Locate the cell with the specified text and output its (X, Y) center coordinate. 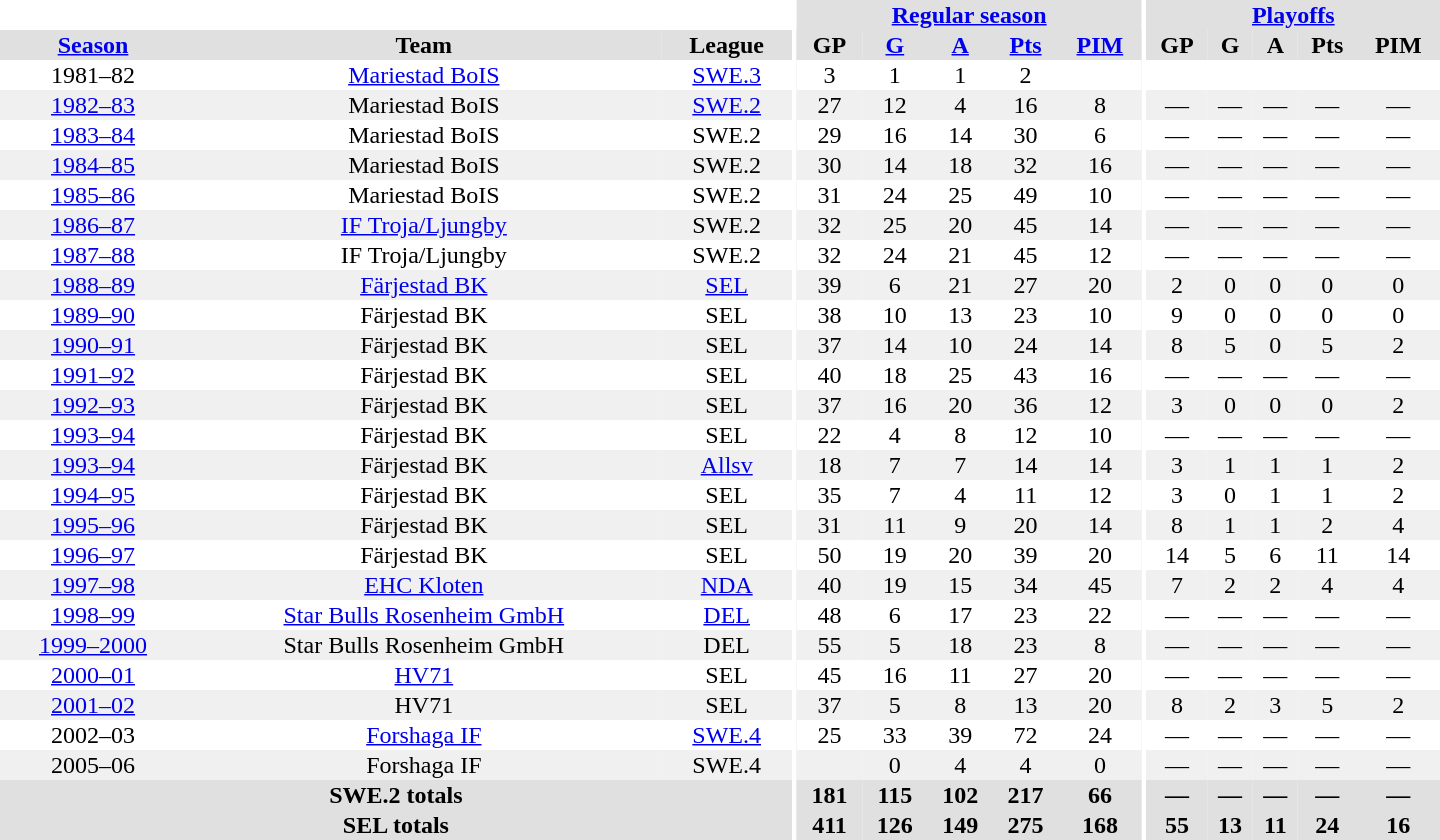
1997–98 (93, 585)
49 (1026, 195)
1999–2000 (93, 645)
115 (894, 795)
48 (830, 615)
126 (894, 825)
Team (424, 45)
43 (1026, 375)
411 (830, 825)
Regular season (970, 15)
50 (830, 555)
1986–87 (93, 225)
EHC Kloten (424, 585)
2000–01 (93, 675)
1981–82 (93, 75)
275 (1026, 825)
1990–91 (93, 345)
1991–92 (93, 375)
League (727, 45)
1996–97 (93, 555)
2001–02 (93, 705)
Allsv (727, 465)
Playoffs (1294, 15)
34 (1026, 585)
1989–90 (93, 315)
29 (830, 135)
NDA (727, 585)
Season (93, 45)
181 (830, 795)
17 (960, 615)
217 (1026, 795)
1982–83 (93, 105)
168 (1100, 825)
2002–03 (93, 735)
SEL totals (396, 825)
36 (1026, 405)
1994–95 (93, 495)
102 (960, 795)
15 (960, 585)
1995–96 (93, 525)
1984–85 (93, 165)
33 (894, 735)
1998–99 (93, 615)
149 (960, 825)
1983–84 (93, 135)
72 (1026, 735)
1985–86 (93, 195)
66 (1100, 795)
SWE.2 totals (396, 795)
38 (830, 315)
2005–06 (93, 765)
SWE.3 (727, 75)
1987–88 (93, 255)
1992–93 (93, 405)
1988–89 (93, 285)
35 (830, 495)
